For the text-containing cell, return its midpoint in [x, y] coordinate format. 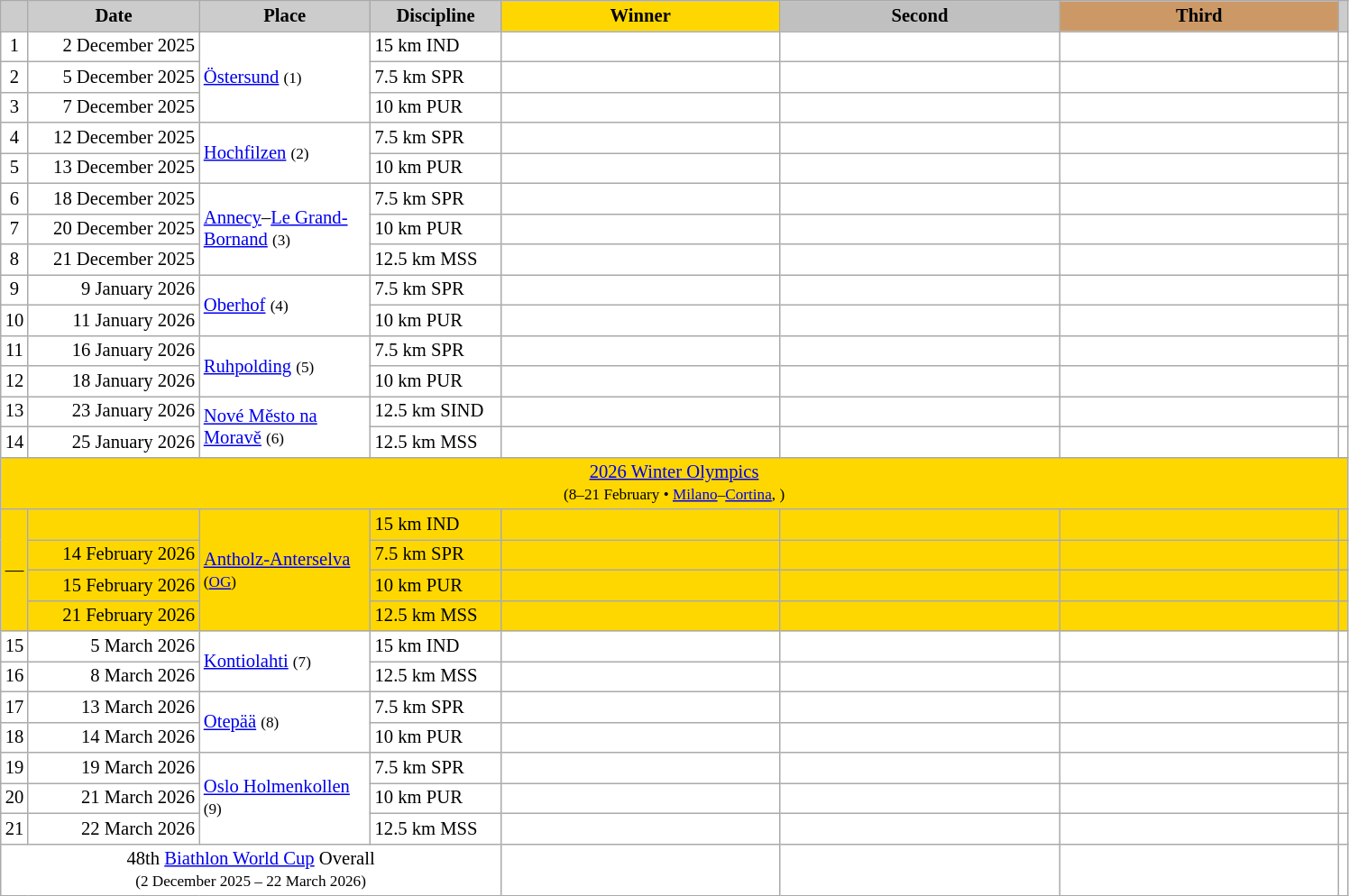
Winner [640, 15]
10 [14, 320]
7 [14, 229]
14 March 2026 [114, 737]
2 [14, 77]
23 January 2026 [114, 411]
Oberhof (4) [285, 305]
21 December 2025 [114, 259]
16 [14, 676]
Annecy–Le Grand-Bornand (3) [285, 229]
19 March 2026 [114, 767]
6 [14, 198]
2026 Winter Olympics(8–21 February • Milano–Cortina, ) [674, 483]
16 January 2026 [114, 351]
18 January 2026 [114, 381]
12.5 km SIND [436, 411]
13 December 2025 [114, 168]
11 [14, 351]
22 March 2026 [114, 828]
12 [14, 381]
8 [14, 259]
Nové Město na Moravě (6) [285, 426]
1 [14, 46]
— [14, 570]
5 December 2025 [114, 77]
5 [14, 168]
19 [14, 767]
Place [285, 15]
Otepää (8) [285, 722]
12 December 2025 [114, 138]
4 [14, 138]
9 January 2026 [114, 289]
Discipline [436, 15]
13 [14, 411]
2 December 2025 [114, 46]
17 [14, 707]
Second [920, 15]
18 December 2025 [114, 198]
Date [114, 15]
Oslo Holmenkollen (9) [285, 797]
21 March 2026 [114, 798]
3 [14, 107]
15 [14, 646]
20 [14, 798]
7 December 2025 [114, 107]
11 January 2026 [114, 320]
21 February 2026 [114, 616]
18 [14, 737]
48th Biathlon World Cup Overall(2 December 2025 – 22 March 2026) [251, 870]
25 January 2026 [114, 442]
Ruhpolding (5) [285, 366]
8 March 2026 [114, 676]
9 [14, 289]
Third [1199, 15]
Antholz-Anterselva (OG) [285, 570]
13 March 2026 [114, 707]
20 December 2025 [114, 229]
Östersund (1) [285, 76]
14 February 2026 [114, 554]
15 February 2026 [114, 585]
14 [14, 442]
5 March 2026 [114, 646]
Kontiolahti (7) [285, 662]
Hochfilzen (2) [285, 153]
21 [14, 828]
